Determine the [X, Y] coordinate at the center of the cell enclosing the given text.  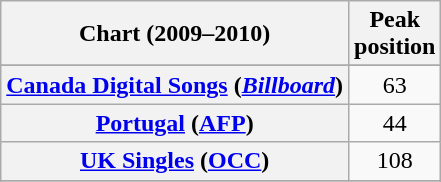
Peakposition [395, 34]
63 [395, 85]
44 [395, 123]
Chart (2009–2010) [175, 34]
108 [395, 161]
Canada Digital Songs (Billboard) [175, 85]
Portugal (AFP) [175, 123]
UK Singles (OCC) [175, 161]
